Pinpoint the cell where the given text exists, returning its (x, y) midpoint coordinate. 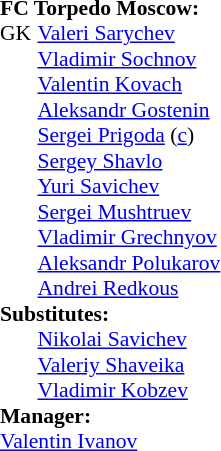
GK (19, 33)
Manager: (110, 416)
Valentin Kovach (130, 85)
Vladimir Grechnyov (130, 237)
Vladimir Kobzev (130, 391)
Sergey Shavlo (130, 161)
Sergei Prigoda (c) (130, 135)
Aleksandr Gostenin (130, 110)
Vladimir Sochnov (130, 59)
Yuri Savichev (130, 187)
Valeri Sarychev (130, 33)
Substitutes: (110, 314)
Aleksandr Polukarov (130, 263)
Sergei Mushtruev (130, 212)
Nikolai Savichev (130, 339)
Valeriy Shaveika (130, 365)
Andrei Redkous (130, 289)
